Find where the given text appears and provide that cell's center as [x, y] coordinate. 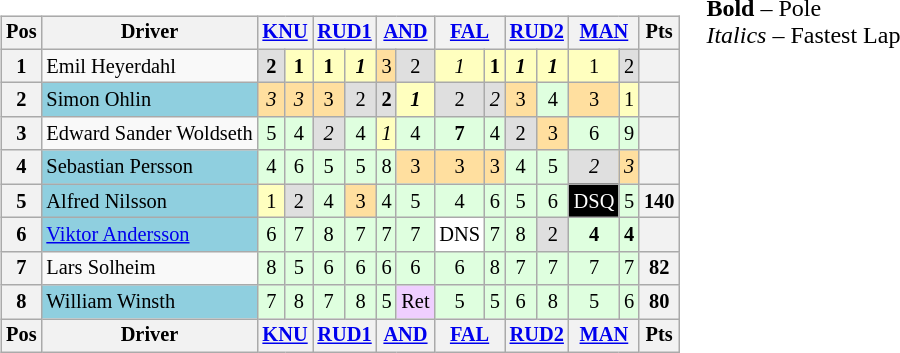
80 [659, 302]
Alfred Nilsson [149, 201]
Lars Solheim [149, 268]
140 [659, 201]
William Winsth [149, 302]
Ret [415, 302]
Emil Heyerdahl [149, 66]
9 [629, 134]
Sebastian Persson [149, 167]
Simon Ohlin [149, 100]
Edward Sander Woldseth [149, 134]
DSQ [594, 201]
DNS [459, 235]
Viktor Andersson [149, 235]
82 [659, 268]
